Capture the cell that displays the provided text and extract its [X, Y] central coordinate. 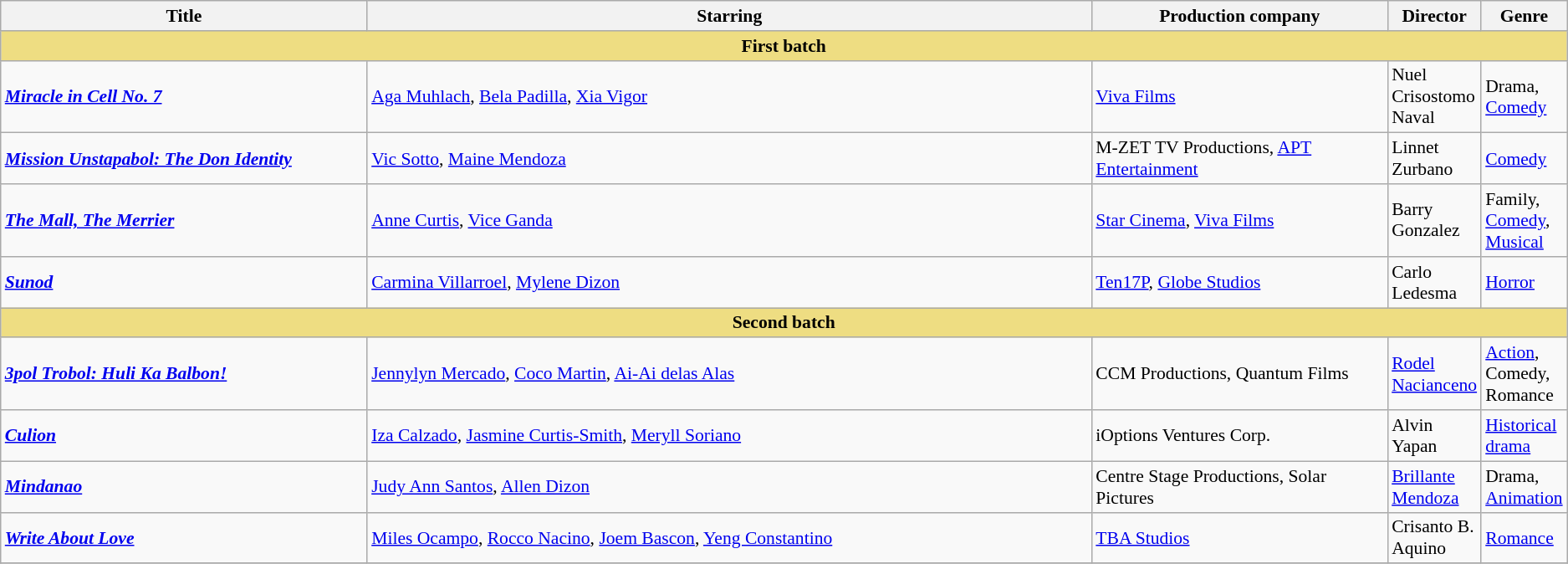
Vic Sotto, Maine Mendoza [729, 159]
Starring [729, 16]
Aga Muhlach, Bela Padilla, Xia Vigor [729, 97]
Crisanto B. Aquino [1434, 537]
Historical drama [1524, 435]
Drama, Animation [1524, 487]
Sunod [184, 283]
Ten17P, Globe Studios [1239, 283]
Director [1434, 16]
Miracle in Cell No. 7 [184, 97]
Iza Calzado, Jasmine Curtis-Smith, Meryll Soriano [729, 435]
Alvin Yapan [1434, 435]
Anne Curtis, Vice Ganda [729, 221]
Miles Ocampo, Rocco Nacino, Joem Bascon, Yeng Constantino [729, 537]
Action, Comedy, Romance [1524, 375]
Second batch [784, 323]
Judy Ann Santos, Allen Dizon [729, 487]
The Mall, The Merrier [184, 221]
Comedy [1524, 159]
Centre Stage Productions, Solar Pictures [1239, 487]
Culion [184, 435]
TBA Studios [1239, 537]
Star Cinema, Viva Films [1239, 221]
iOptions Ventures Corp. [1239, 435]
Title [184, 16]
Barry Gonzalez [1434, 221]
Mission Unstapabol: The Don Identity [184, 159]
Genre [1524, 16]
CCM Productions, Quantum Films [1239, 375]
Write About Love [184, 537]
Carlo Ledesma [1434, 283]
Viva Films [1239, 97]
Romance [1524, 537]
Jennylyn Mercado, Coco Martin, Ai-Ai delas Alas [729, 375]
Nuel Crisostomo Naval [1434, 97]
Family, Comedy, Musical [1524, 221]
Linnet Zurbano [1434, 159]
Carmina Villarroel, Mylene Dizon [729, 283]
Brillante Mendoza [1434, 487]
Drama, Comedy [1524, 97]
First batch [784, 46]
Mindanao [184, 487]
Horror [1524, 283]
3pol Trobol: Huli Ka Balbon! [184, 375]
Production company [1239, 16]
Rodel Nacianceno [1434, 375]
M-ZET TV Productions, APT Entertainment [1239, 159]
